Output the (x, y) coordinate of the center of the cell containing the given text.  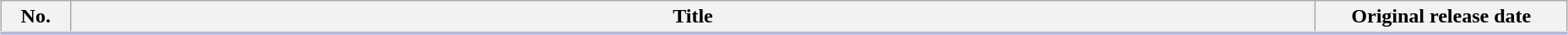
Original release date (1441, 17)
No. (35, 17)
Title (693, 17)
